Output the (x, y) coordinate of the center of the cell containing the given text.  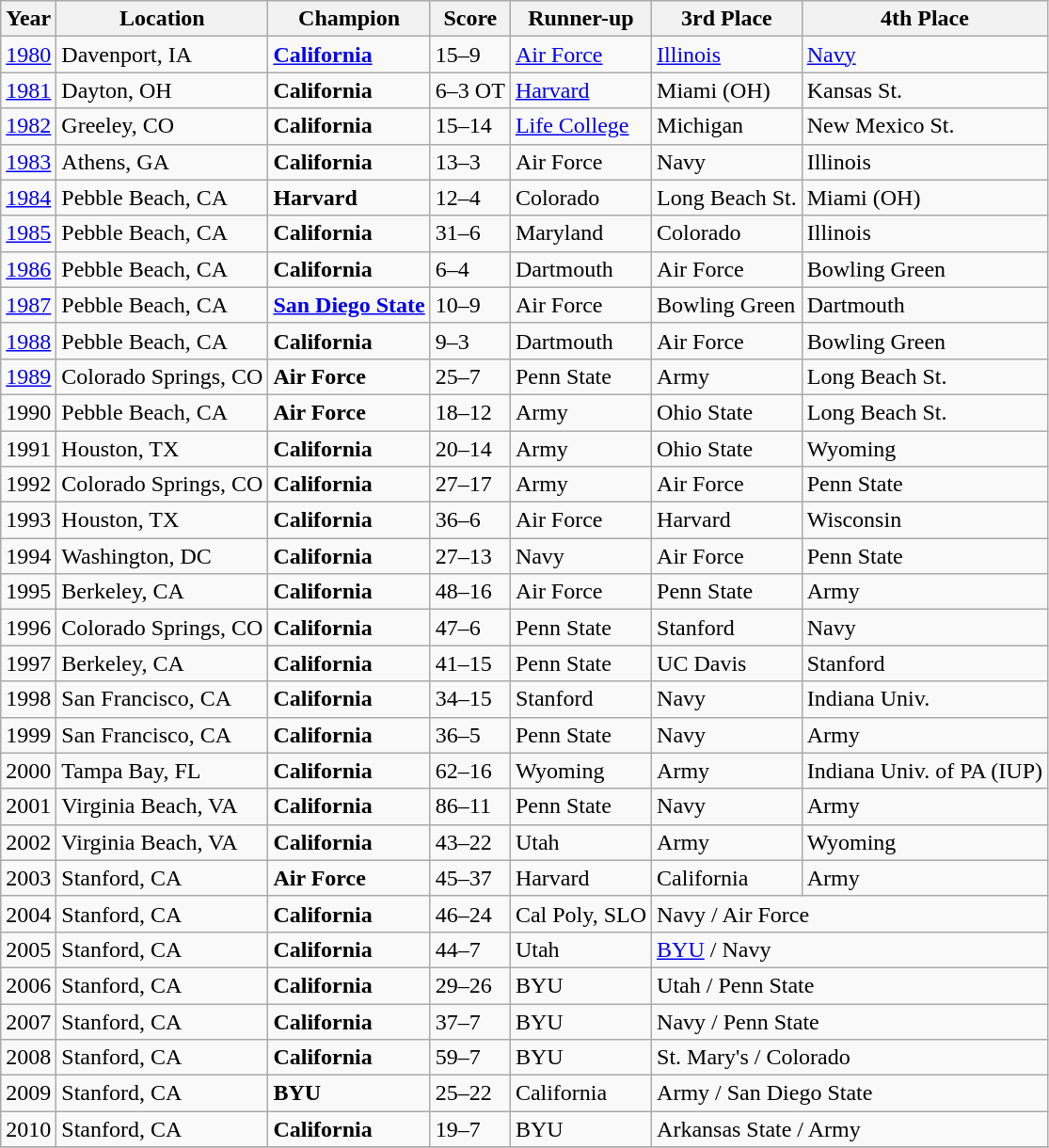
36–6 (470, 520)
1990 (28, 412)
1983 (28, 162)
New Mexico St. (924, 126)
1980 (28, 55)
Navy / Penn State (850, 1021)
31–6 (470, 233)
UC Davis (727, 663)
86–11 (470, 806)
Greeley, CO (162, 126)
2008 (28, 1058)
19–7 (470, 1129)
59–7 (470, 1058)
2010 (28, 1129)
St. Mary's / Colorado (850, 1058)
9–3 (470, 341)
Score (470, 19)
4th Place (924, 19)
1997 (28, 663)
Arkansas State / Army (850, 1129)
1993 (28, 520)
34–15 (470, 699)
6–4 (470, 269)
BYU / Navy (850, 949)
43–22 (470, 842)
37–7 (470, 1021)
1999 (28, 735)
10–9 (470, 305)
2009 (28, 1093)
25–22 (470, 1093)
Army / San Diego State (850, 1093)
Year (28, 19)
27–13 (470, 556)
44–7 (470, 949)
1987 (28, 305)
2002 (28, 842)
13–3 (470, 162)
Cal Poly, SLO (580, 914)
29–26 (470, 985)
Washington, DC (162, 556)
1985 (28, 233)
1982 (28, 126)
1986 (28, 269)
Tampa Bay, FL (162, 771)
2006 (28, 985)
25–7 (470, 376)
Navy / Air Force (850, 914)
6–3 OT (470, 90)
45–37 (470, 878)
1988 (28, 341)
2001 (28, 806)
2007 (28, 1021)
1984 (28, 198)
Kansas St. (924, 90)
15–9 (470, 55)
1991 (28, 449)
Davenport, IA (162, 55)
2000 (28, 771)
Runner-up (580, 19)
62–16 (470, 771)
Indiana Univ. (924, 699)
Michigan (727, 126)
1996 (28, 628)
Dayton, OH (162, 90)
36–5 (470, 735)
1995 (28, 592)
20–14 (470, 449)
2003 (28, 878)
18–12 (470, 412)
Indiana Univ. of PA (IUP) (924, 771)
Athens, GA (162, 162)
Wisconsin (924, 520)
Maryland (580, 233)
3rd Place (727, 19)
47–6 (470, 628)
1994 (28, 556)
Utah / Penn State (850, 985)
2005 (28, 949)
46–24 (470, 914)
27–17 (470, 485)
41–15 (470, 663)
1989 (28, 376)
15–14 (470, 126)
12–4 (470, 198)
Champion (349, 19)
1998 (28, 699)
1981 (28, 90)
2004 (28, 914)
Location (162, 19)
48–16 (470, 592)
San Diego State (349, 305)
Life College (580, 126)
1992 (28, 485)
